Return the (x, y) coordinate for the center point of the cell that contains the specified text.  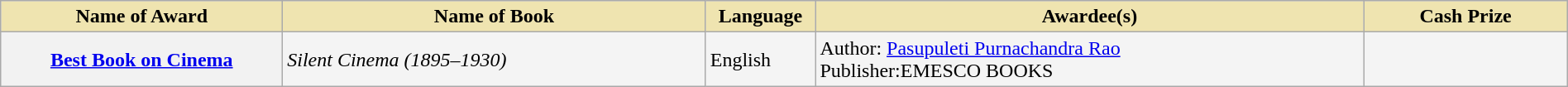
Awardee(s) (1090, 17)
Language (761, 17)
Name of Book (495, 17)
Silent Cinema (1895–1930) (495, 60)
Cash Prize (1465, 17)
Name of Award (142, 17)
Author: Pasupuleti Purnachandra RaoPublisher:EMESCO BOOKS (1090, 60)
English (761, 60)
Best Book on Cinema (142, 60)
